Find where the given text appears and provide that cell's center as (x, y) coordinate. 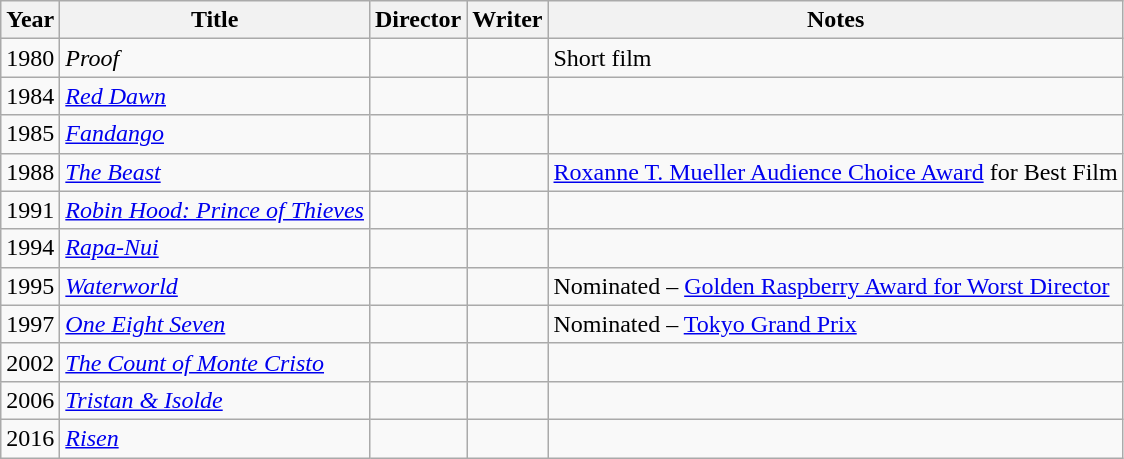
Nominated – Tokyo Grand Prix (836, 324)
The Count of Monte Cristo (215, 362)
Rapa-Nui (215, 248)
The Beast (215, 172)
One Eight Seven (215, 324)
Nominated – Golden Raspberry Award for Worst Director (836, 286)
Proof (215, 58)
1985 (30, 134)
2006 (30, 400)
Robin Hood: Prince of Thieves (215, 210)
Notes (836, 20)
Red Dawn (215, 96)
2016 (30, 438)
Short film (836, 58)
Fandango (215, 134)
1988 (30, 172)
1984 (30, 96)
2002 (30, 362)
1991 (30, 210)
Title (215, 20)
Year (30, 20)
1994 (30, 248)
Writer (508, 20)
1980 (30, 58)
1997 (30, 324)
Risen (215, 438)
Director (418, 20)
Roxanne T. Mueller Audience Choice Award for Best Film (836, 172)
1995 (30, 286)
Waterworld (215, 286)
Tristan & Isolde (215, 400)
